Detect which cell encompasses the target text, then output its [x, y] center coordinate. 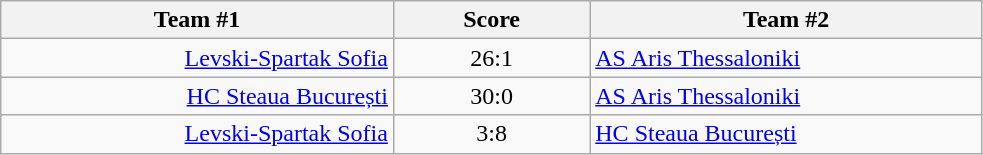
26:1 [491, 58]
30:0 [491, 96]
Score [491, 20]
3:8 [491, 134]
Team #2 [786, 20]
Team #1 [198, 20]
